From the cell containing the given text, extract its center point as [x, y] coordinate. 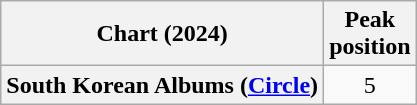
5 [370, 85]
South Korean Albums (Circle) [162, 85]
Chart (2024) [162, 34]
Peakposition [370, 34]
